Determine the (x, y) coordinate at the center of the cell enclosing the given text.  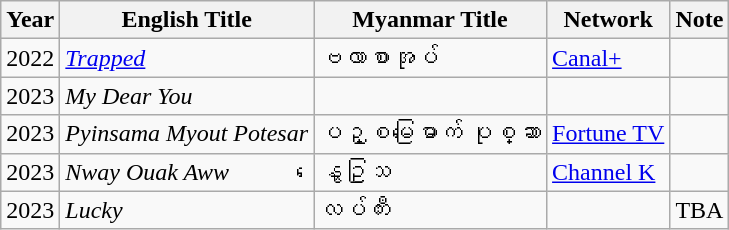
Note (700, 20)
Canal+ (608, 58)
Fortune TV (608, 134)
Pyinsama Myout Potesar (187, 134)
English Title (187, 20)
ဗလာစာအုပ် (430, 58)
နွေဥသြ (430, 172)
Network (608, 20)
လပ်ကီး (430, 210)
Channel K (608, 172)
Myanmar Title (430, 20)
Lucky (187, 210)
ပဉ္စမမြောက် ပုစ္ဆာ (430, 134)
My Dear You (187, 96)
TBA (700, 210)
Year (30, 20)
Trapped (187, 58)
Nway Ouak Aww (187, 172)
2022 (30, 58)
